Locate the cell with the specified text and output its (X, Y) center coordinate. 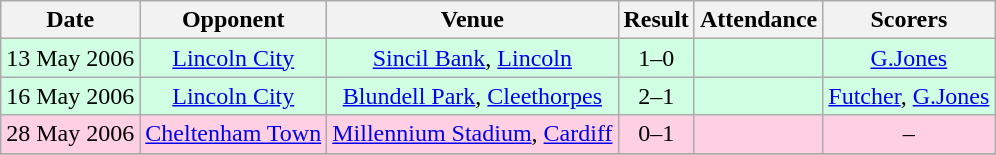
Futcher, G.Jones (909, 96)
16 May 2006 (70, 96)
Result (656, 20)
2–1 (656, 96)
Scorers (909, 20)
Cheltenham Town (234, 134)
Opponent (234, 20)
Blundell Park, Cleethorpes (472, 96)
1–0 (656, 58)
Date (70, 20)
Attendance (758, 20)
13 May 2006 (70, 58)
28 May 2006 (70, 134)
Venue (472, 20)
– (909, 134)
G.Jones (909, 58)
0–1 (656, 134)
Sincil Bank, Lincoln (472, 58)
Millennium Stadium, Cardiff (472, 134)
